For the text-containing cell, return its midpoint in [X, Y] coordinate format. 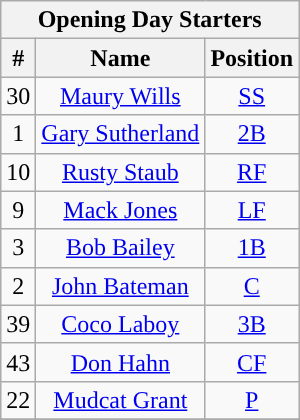
1B [252, 248]
3B [252, 324]
22 [18, 400]
Gary Sutherland [120, 134]
9 [18, 210]
Rusty Staub [120, 172]
Coco Laboy [120, 324]
LF [252, 210]
2B [252, 134]
CF [252, 362]
# [18, 58]
2 [18, 286]
Maury Wills [120, 96]
RF [252, 172]
Position [252, 58]
43 [18, 362]
Mack Jones [120, 210]
SS [252, 96]
Bob Bailey [120, 248]
Don Hahn [120, 362]
10 [18, 172]
Mudcat Grant [120, 400]
C [252, 286]
30 [18, 96]
Opening Day Starters [150, 20]
Name [120, 58]
P [252, 400]
John Bateman [120, 286]
1 [18, 134]
39 [18, 324]
3 [18, 248]
